For the text-containing cell, return its midpoint in (X, Y) coordinate format. 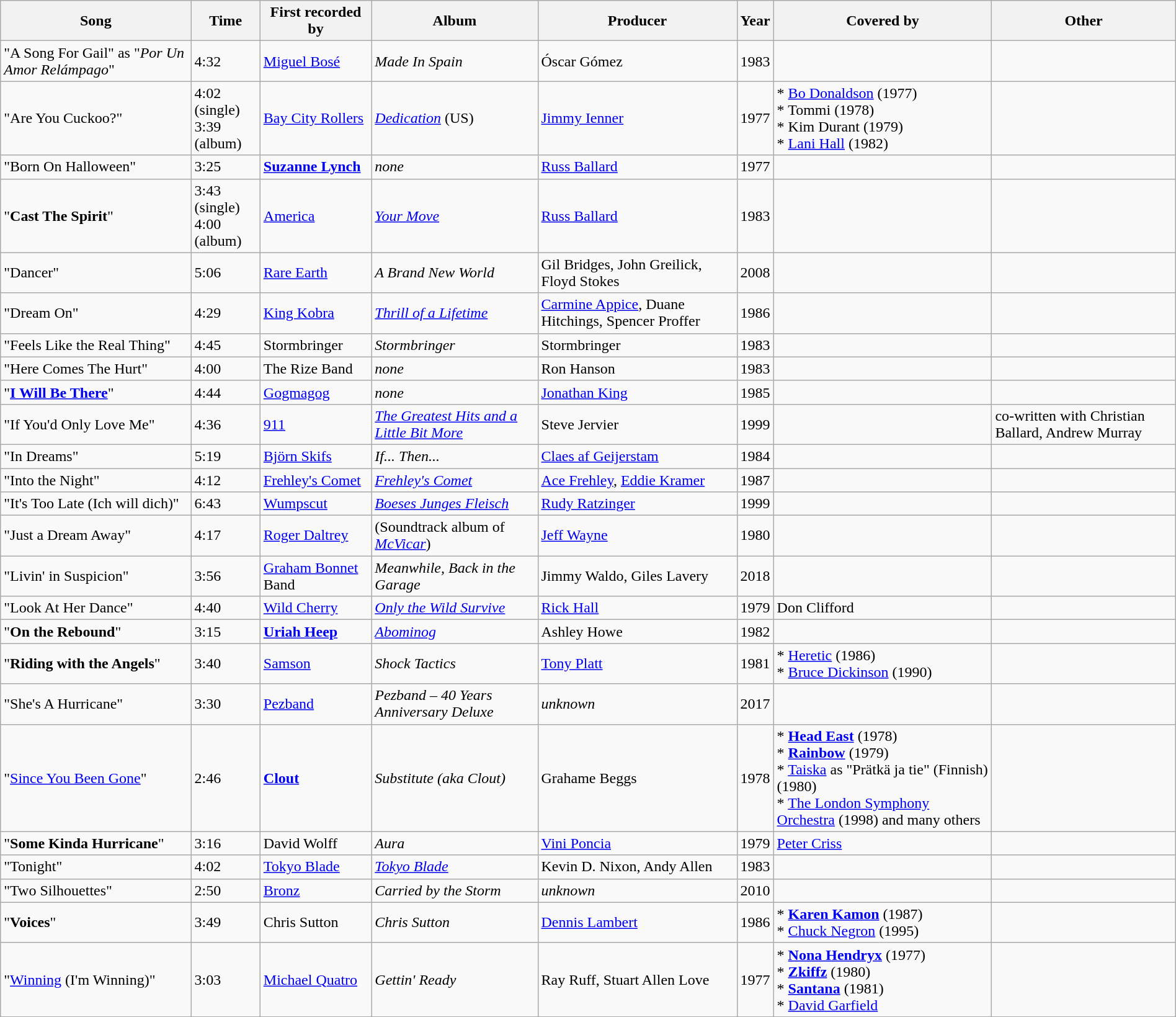
2:46 (226, 778)
Vini Poncia (638, 843)
"A Song For Gail" as "Por Un Amor Relámpago" (96, 61)
Your Move (455, 216)
Producer (638, 21)
"Two Silhouettes" (96, 890)
Jeff Wayne (638, 536)
First recorded by (316, 21)
Steve Jervier (638, 424)
Pezband (316, 704)
Song (96, 21)
"Born On Halloween" (96, 167)
1981 (755, 664)
Peter Criss (883, 843)
Jimmy Waldo, Giles Lavery (638, 576)
3:56 (226, 576)
Ray Ruff, Stuart Allen Love (638, 979)
Carmine Appice, Duane Hitchings, Spencer Proffer (638, 313)
3:40 (226, 664)
Tony Platt (638, 664)
"She's A Hurricane" (96, 704)
4:45 (226, 345)
"Livin' in Suspicion" (96, 576)
Gogmagog (316, 392)
Made In Spain (455, 61)
Abominog (455, 632)
Dennis Lambert (638, 922)
Time (226, 21)
Michael Quatro (316, 979)
Ace Frehley, Eddie Kramer (638, 480)
1984 (755, 456)
"I Will Be There" (96, 392)
Rick Hall (638, 608)
King Kobra (316, 313)
Clout (316, 778)
Gil Bridges, John Greilick, Floyd Stokes (638, 273)
* Nona Hendryx (1977)* Zkiffz (1980)* Santana (1981)* David Garfield (883, 979)
4:02 (226, 867)
"On the Rebound" (96, 632)
5:19 (226, 456)
"Are You Cuckoo?" (96, 118)
Björn Skifs (316, 456)
Grahame Beggs (638, 778)
"Look At Her Dance" (96, 608)
"Voices" (96, 922)
4:02 (single)3:39 (album) (226, 118)
Meanwhile, Back in the Garage (455, 576)
Ashley Howe (638, 632)
"Since You Been Gone" (96, 778)
Thrill of a Lifetime (455, 313)
Album (455, 21)
Kevin D. Nixon, Andy Allen (638, 867)
co-written with Christian Ballard, Andrew Murray (1084, 424)
"Some Kinda Hurricane" (96, 843)
"Just a Dream Away" (96, 536)
4:32 (226, 61)
Shock Tactics (455, 664)
1985 (755, 392)
Pezband – 40 Years Anniversary Deluxe (455, 704)
"It's Too Late (Ich will dich)" (96, 504)
Miguel Bosé (316, 61)
"Cast The Spirit" (96, 216)
Gettin' Ready (455, 979)
3:30 (226, 704)
"Here Comes The Hurt" (96, 369)
"Tonight" (96, 867)
Graham Bonnet Band (316, 576)
"Riding with the Angels" (96, 664)
* Bo Donaldson (1977)* Tommi (1978)* Kim Durant (1979)* Lani Hall (1982) (883, 118)
Suzanne Lynch (316, 167)
Only the Wild Survive (455, 608)
6:43 (226, 504)
(Soundtrack album of McVicar) (455, 536)
America (316, 216)
"Dream On" (96, 313)
Uriah Heep (316, 632)
Claes af Geijerstam (638, 456)
Boeses Junges Fleisch (455, 504)
Jonathan King (638, 392)
1982 (755, 632)
2017 (755, 704)
5:06 (226, 273)
Samson (316, 664)
Substitute (aka Clout) (455, 778)
A Brand New World (455, 273)
Rudy Ratzinger (638, 504)
1987 (755, 480)
Wild Cherry (316, 608)
Bronz (316, 890)
1980 (755, 536)
2018 (755, 576)
"Feels Like the Real Thing" (96, 345)
* Heretic (1986)* Bruce Dickinson (1990) (883, 664)
"If You'd Only Love Me" (96, 424)
911 (316, 424)
"Into the Night" (96, 480)
Bay City Rollers (316, 118)
3:43 (single)4:00 (album) (226, 216)
Óscar Gómez (638, 61)
* Head East (1978)* Rainbow (1979)* Taiska as "Prätkä ja tie" (Finnish) (1980)* The London Symphony Orchestra (1998) and many others (883, 778)
1978 (755, 778)
Year (755, 21)
4:44 (226, 392)
"Winning (I'm Winning)" (96, 979)
David Wolff (316, 843)
3:25 (226, 167)
Other (1084, 21)
4:40 (226, 608)
3:16 (226, 843)
* Karen Kamon (1987)* Chuck Negron (1995) (883, 922)
"In Dreams" (96, 456)
The Rize Band (316, 369)
4:17 (226, 536)
Ron Hanson (638, 369)
Roger Daltrey (316, 536)
4:12 (226, 480)
4:29 (226, 313)
The Greatest Hits and a Little Bit More (455, 424)
Rare Earth (316, 273)
Dedication (US) (455, 118)
If... Then... (455, 456)
Jimmy Ienner (638, 118)
2:50 (226, 890)
Carried by the Storm (455, 890)
Aura (455, 843)
4:00 (226, 369)
3:49 (226, 922)
"Dancer" (96, 273)
2008 (755, 273)
Don Clifford (883, 608)
2010 (755, 890)
4:36 (226, 424)
Wumpscut (316, 504)
Covered by (883, 21)
3:15 (226, 632)
3:03 (226, 979)
